Output the [X, Y] coordinate of the center of the cell containing the given text.  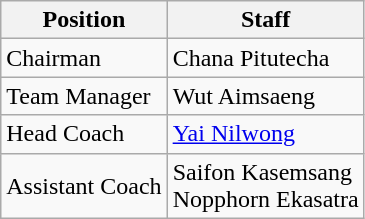
Yai Nilwong [266, 134]
Assistant Coach [84, 186]
Staff [266, 20]
Chairman [84, 58]
Saifon Kasemsang Nopphorn Ekasatra [266, 186]
Head Coach [84, 134]
Position [84, 20]
Wut Aimsaeng [266, 96]
Team Manager [84, 96]
Chana Pitutecha [266, 58]
